Output the (x, y) coordinate of the center of the cell containing the given text.  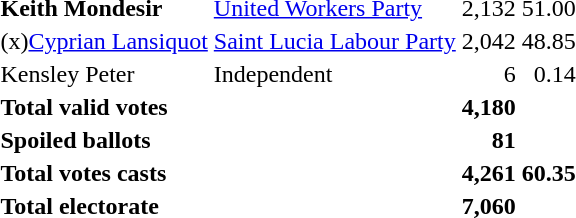
6 (488, 74)
Independent (334, 74)
Saint Lucia Labour Party (334, 41)
2,042 (488, 41)
81 (488, 140)
4,261 (488, 173)
4,180 (488, 107)
